Output the (X, Y) coordinate of the center of the cell containing the given text.  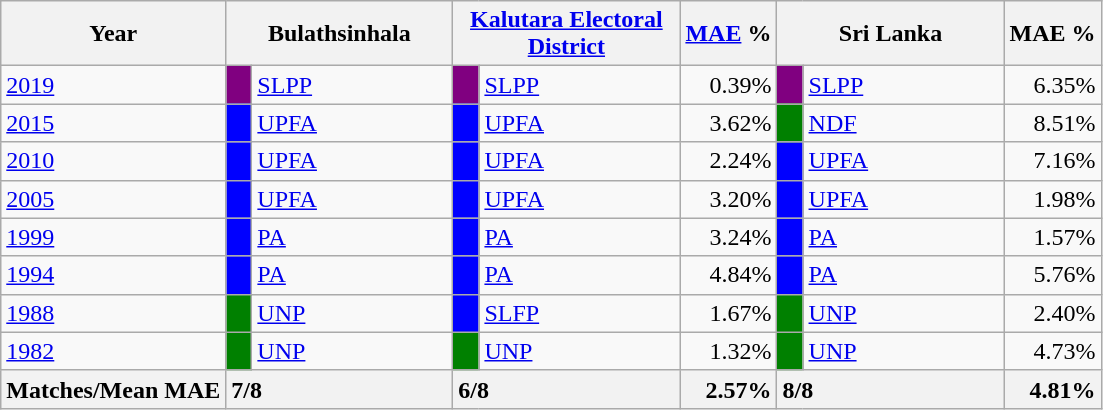
1994 (114, 275)
4.73% (1052, 351)
NDF (904, 123)
1999 (114, 237)
Kalutara Electoral District (566, 34)
Matches/Mean MAE (114, 389)
2.24% (728, 161)
7.16% (1052, 161)
Bulathsinhala (340, 34)
Year (114, 34)
2005 (114, 199)
1.98% (1052, 199)
4.84% (728, 275)
SLFP (580, 313)
2.57% (728, 389)
2010 (114, 161)
1.57% (1052, 237)
3.62% (728, 123)
1.67% (728, 313)
2.40% (1052, 313)
6.35% (1052, 85)
4.81% (1052, 389)
2015 (114, 123)
Sri Lanka (890, 34)
3.20% (728, 199)
1.32% (728, 351)
3.24% (728, 237)
5.76% (1052, 275)
6/8 (566, 389)
7/8 (340, 389)
1982 (114, 351)
8/8 (890, 389)
8.51% (1052, 123)
2019 (114, 85)
1988 (114, 313)
0.39% (728, 85)
